Detect which cell encompasses the target text, then output its [X, Y] center coordinate. 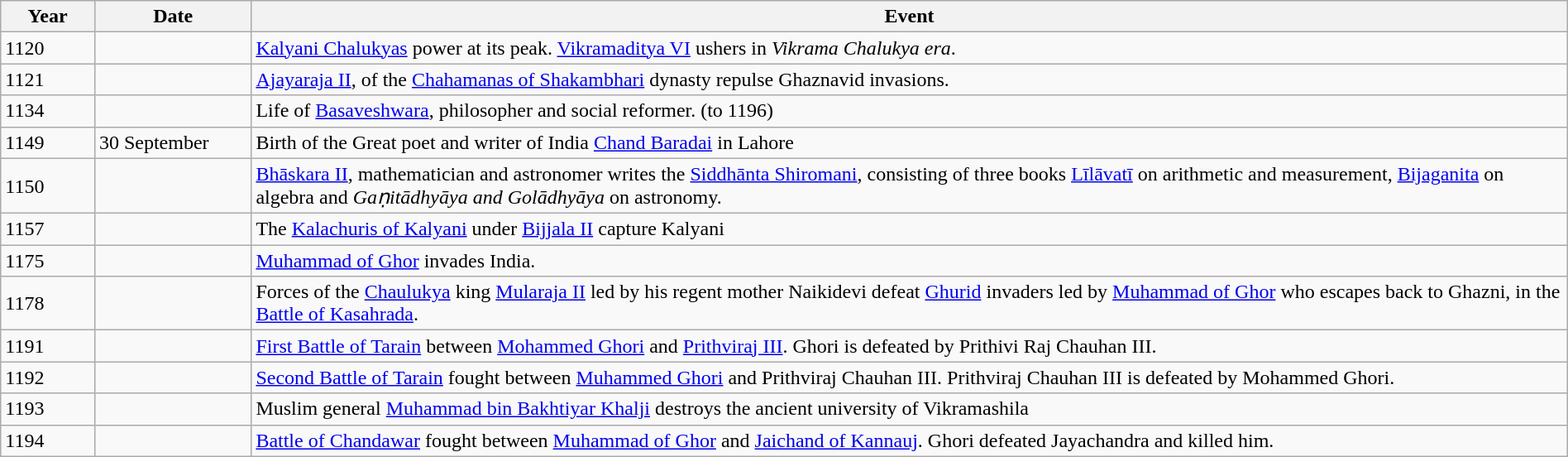
Life of Basaveshwara, philosopher and social reformer. (to 1196) [910, 111]
1121 [48, 79]
1150 [48, 185]
Muslim general Muhammad bin Bakhtiyar Khalji destroys the ancient university of Vikramashila [910, 409]
Second Battle of Tarain fought between Muhammed Ghori and Prithviraj Chauhan III. Prithviraj Chauhan III is defeated by Mohammed Ghori. [910, 378]
1194 [48, 440]
Year [48, 17]
Date [172, 17]
1120 [48, 48]
First Battle of Tarain between Mohammed Ghori and Prithviraj III. Ghori is defeated by Prithivi Raj Chauhan III. [910, 346]
The Kalachuris of Kalyani under Bijjala II capture Kalyani [910, 229]
Battle of Chandawar fought between Muhammad of Ghor and Jaichand of Kannauj. Ghori defeated Jayachandra and killed him. [910, 440]
1178 [48, 303]
1157 [48, 229]
Muhammad of Ghor invades India. [910, 261]
Event [910, 17]
1134 [48, 111]
1149 [48, 142]
30 September [172, 142]
1193 [48, 409]
Birth of the Great poet and writer of India Chand Baradai in Lahore [910, 142]
Ajayaraja II, of the Chahamanas of Shakambhari dynasty repulse Ghaznavid invasions. [910, 79]
1192 [48, 378]
1175 [48, 261]
1191 [48, 346]
Kalyani Chalukyas power at its peak. Vikramaditya VI ushers in Vikrama Chalukya era. [910, 48]
